Return [x, y] of the center of cell containing provided text 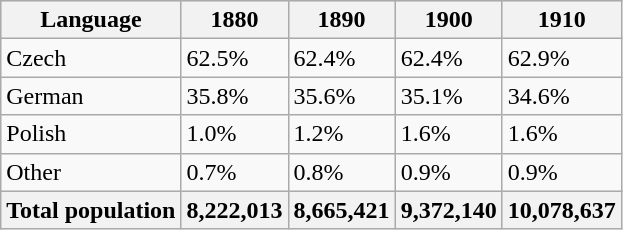
Polish [91, 134]
1900 [448, 20]
34.6% [562, 96]
62.9% [562, 58]
35.8% [234, 96]
8,222,013 [234, 210]
35.1% [448, 96]
0.8% [342, 172]
1880 [234, 20]
Total population [91, 210]
1.2% [342, 134]
1890 [342, 20]
Language [91, 20]
62.5% [234, 58]
Other [91, 172]
8,665,421 [342, 210]
10,078,637 [562, 210]
Czech [91, 58]
1910 [562, 20]
German [91, 96]
0.7% [234, 172]
9,372,140 [448, 210]
1.0% [234, 134]
35.6% [342, 96]
